Return (x, y) of the center of cell containing provided text 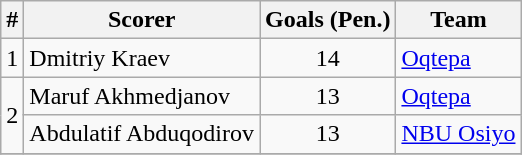
1 (12, 58)
Maruf Akhmedjanov (142, 96)
Scorer (142, 20)
14 (328, 58)
Dmitriy Kraev (142, 58)
# (12, 20)
Abdulatif Abduqodirov (142, 134)
NBU Osiyo (458, 134)
Team (458, 20)
2 (12, 115)
Goals (Pen.) (328, 20)
